Extract the [X, Y] coordinate from the center of the cell holding the provided text.  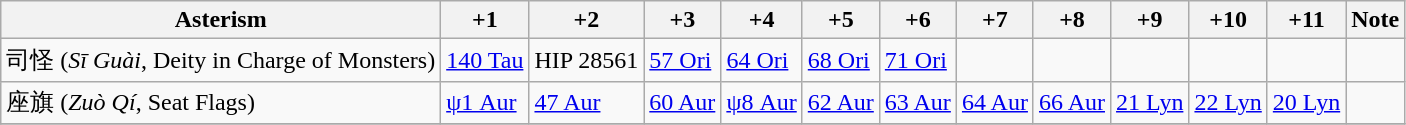
+11 [1306, 20]
60 Aur [682, 102]
+4 [762, 20]
ψ1 Aur [485, 102]
Asterism [221, 20]
+1 [485, 20]
21 Lyn [1150, 102]
22 Lyn [1228, 102]
64 Ori [762, 60]
64 Aur [994, 102]
47 Aur [586, 102]
座旗 (Zuò Qí, Seat Flags) [221, 102]
57 Ori [682, 60]
+6 [918, 20]
71 Ori [918, 60]
+3 [682, 20]
63 Aur [918, 102]
20 Lyn [1306, 102]
66 Aur [1072, 102]
司怪 (Sī Guài, Deity in Charge of Monsters) [221, 60]
+5 [840, 20]
HIP 28561 [586, 60]
ψ8 Aur [762, 102]
62 Aur [840, 102]
Note [1376, 20]
+7 [994, 20]
+2 [586, 20]
140 Tau [485, 60]
+10 [1228, 20]
+8 [1072, 20]
68 Ori [840, 60]
+9 [1150, 20]
